Extract the (X, Y) coordinate from the center of the cell holding the provided text.  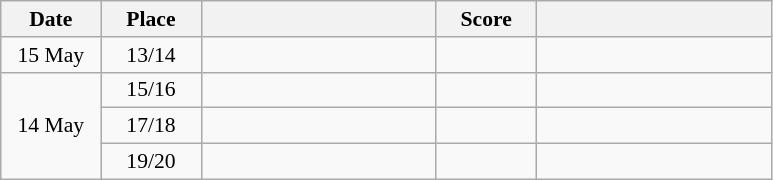
Date (51, 19)
14 May (51, 126)
Place (151, 19)
19/20 (151, 162)
15/16 (151, 90)
17/18 (151, 126)
13/14 (151, 55)
Score (486, 19)
15 May (51, 55)
